Return the [x, y] coordinate for the center point of the cell that contains the specified text.  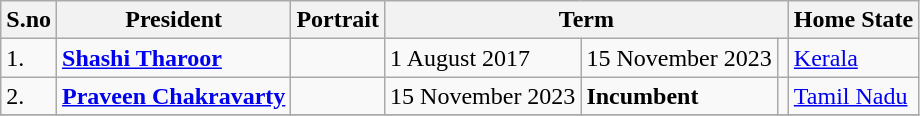
President [174, 20]
Term [587, 20]
S.no [29, 20]
Portrait [338, 20]
Kerala [853, 58]
1. [29, 58]
1 August 2017 [483, 58]
Tamil Nadu [853, 96]
2. [29, 96]
Praveen Chakravarty [174, 96]
Shashi Tharoor [174, 58]
Incumbent [679, 96]
Home State [853, 20]
